Return the (X, Y) coordinate for the center point of the cell that contains the specified text.  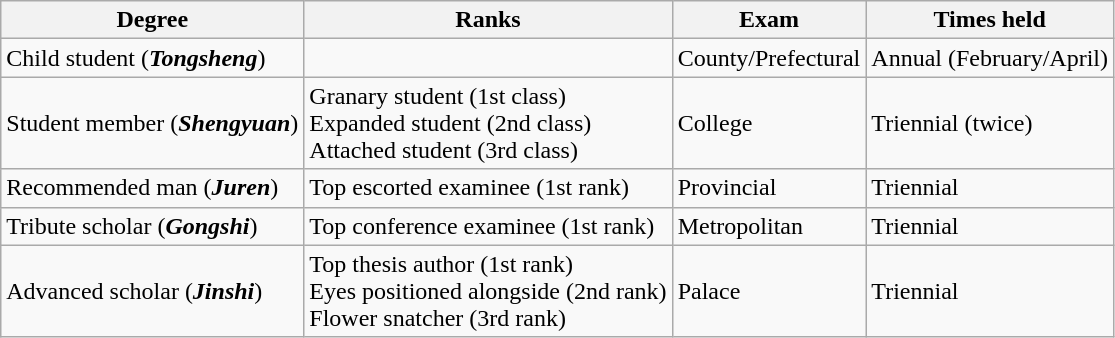
Times held (990, 20)
Triennial (twice) (990, 123)
College (769, 123)
Ranks (488, 20)
Exam (769, 20)
Palace (769, 291)
Metropolitan (769, 226)
Top conference examinee (1st rank) (488, 226)
Granary student (1st class)Expanded student (2nd class)Attached student (3rd class) (488, 123)
Annual (February/April) (990, 58)
Student member (Shengyuan) (152, 123)
Tribute scholar (Gongshi) (152, 226)
Advanced scholar (Jinshi) (152, 291)
Child student (Tongsheng) (152, 58)
Top thesis author (1st rank)Eyes positioned alongside (2nd rank)Flower snatcher (3rd rank) (488, 291)
Top escorted examinee (1st rank) (488, 188)
Recommended man (Juren) (152, 188)
Provincial (769, 188)
Degree (152, 20)
County/Prefectural (769, 58)
